For the text-containing cell, return its midpoint in [X, Y] coordinate format. 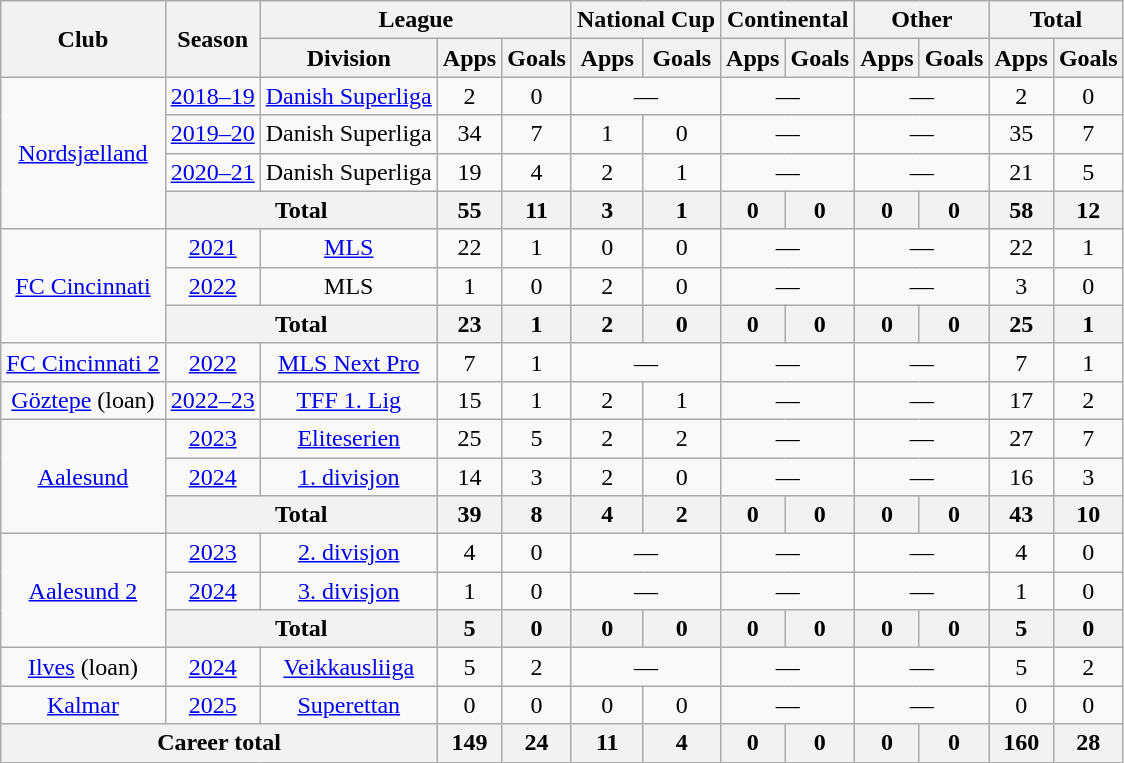
Veikkausliiga [348, 667]
TFF 1. Lig [348, 400]
2019–20 [212, 134]
2020–21 [212, 172]
2018–19 [212, 96]
8 [537, 515]
Club [83, 39]
2021 [212, 248]
FC Cincinnati [83, 286]
55 [469, 210]
16 [1021, 477]
24 [537, 743]
39 [469, 515]
28 [1088, 743]
58 [1021, 210]
National Cup [646, 20]
Nordsjælland [83, 153]
Other [922, 20]
FC Cincinnati 2 [83, 362]
17 [1021, 400]
34 [469, 134]
Göztepe (loan) [83, 400]
Kalmar [83, 705]
23 [469, 324]
35 [1021, 134]
15 [469, 400]
1. divisjon [348, 477]
Aalesund [83, 476]
14 [469, 477]
43 [1021, 515]
Division [348, 58]
2. divisjon [348, 553]
27 [1021, 438]
10 [1088, 515]
League [416, 20]
21 [1021, 172]
Superettan [348, 705]
Ilves (loan) [83, 667]
MLS Next Pro [348, 362]
19 [469, 172]
149 [469, 743]
Continental [788, 20]
160 [1021, 743]
2025 [212, 705]
Aalesund 2 [83, 591]
2022–23 [212, 400]
3. divisjon [348, 591]
Season [212, 39]
Eliteserien [348, 438]
Career total [220, 743]
12 [1088, 210]
